Extract the (x, y) coordinate from the center of the cell holding the provided text.  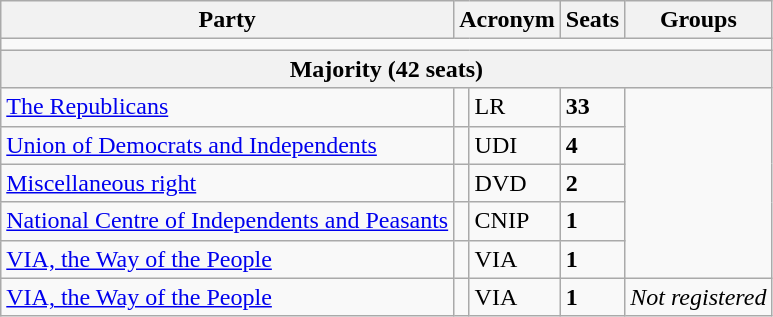
Not registered (698, 297)
DVD (514, 183)
2 (592, 183)
Groups (698, 20)
Majority (42 seats) (386, 69)
4 (592, 145)
The Republicans (228, 107)
CNIP (514, 221)
33 (592, 107)
LR (514, 107)
Party (228, 20)
Miscellaneous right (228, 183)
Seats (592, 20)
Union of Democrats and Independents (228, 145)
UDI (514, 145)
National Centre of Independents and Peasants (228, 221)
Acronym (508, 20)
